Search for the cell housing the specified text and yield its [x, y] center coordinate. 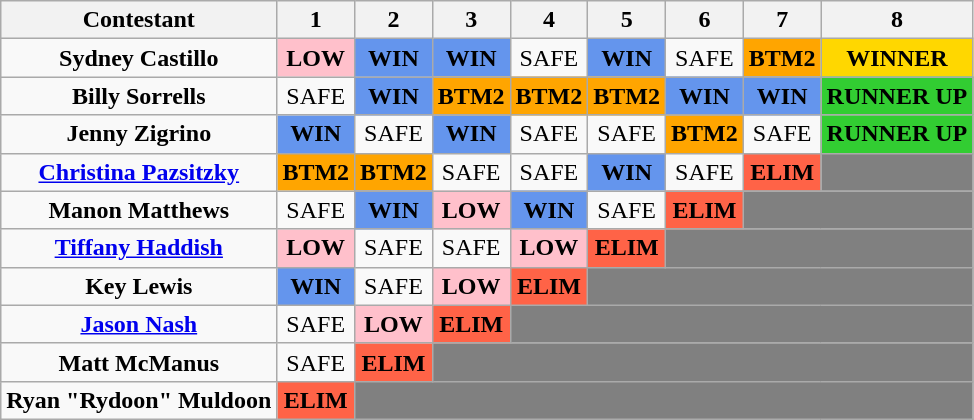
5 [627, 20]
Ryan "Rydoon" Muldoon [139, 400]
4 [549, 20]
3 [471, 20]
8 [897, 20]
Manon Matthews [139, 210]
2 [394, 20]
1 [316, 20]
Sydney Castillo [139, 58]
WINNER [897, 58]
Contestant [139, 20]
Jason Nash [139, 324]
7 [782, 20]
Billy Sorrells [139, 96]
Tiffany Haddish [139, 248]
Matt McManus [139, 362]
6 [705, 20]
Christina Pazsitzky [139, 172]
Key Lewis [139, 286]
Jenny Zigrino [139, 134]
